Scan for the cell matching the given text and deliver its (X, Y) coordinate at center. 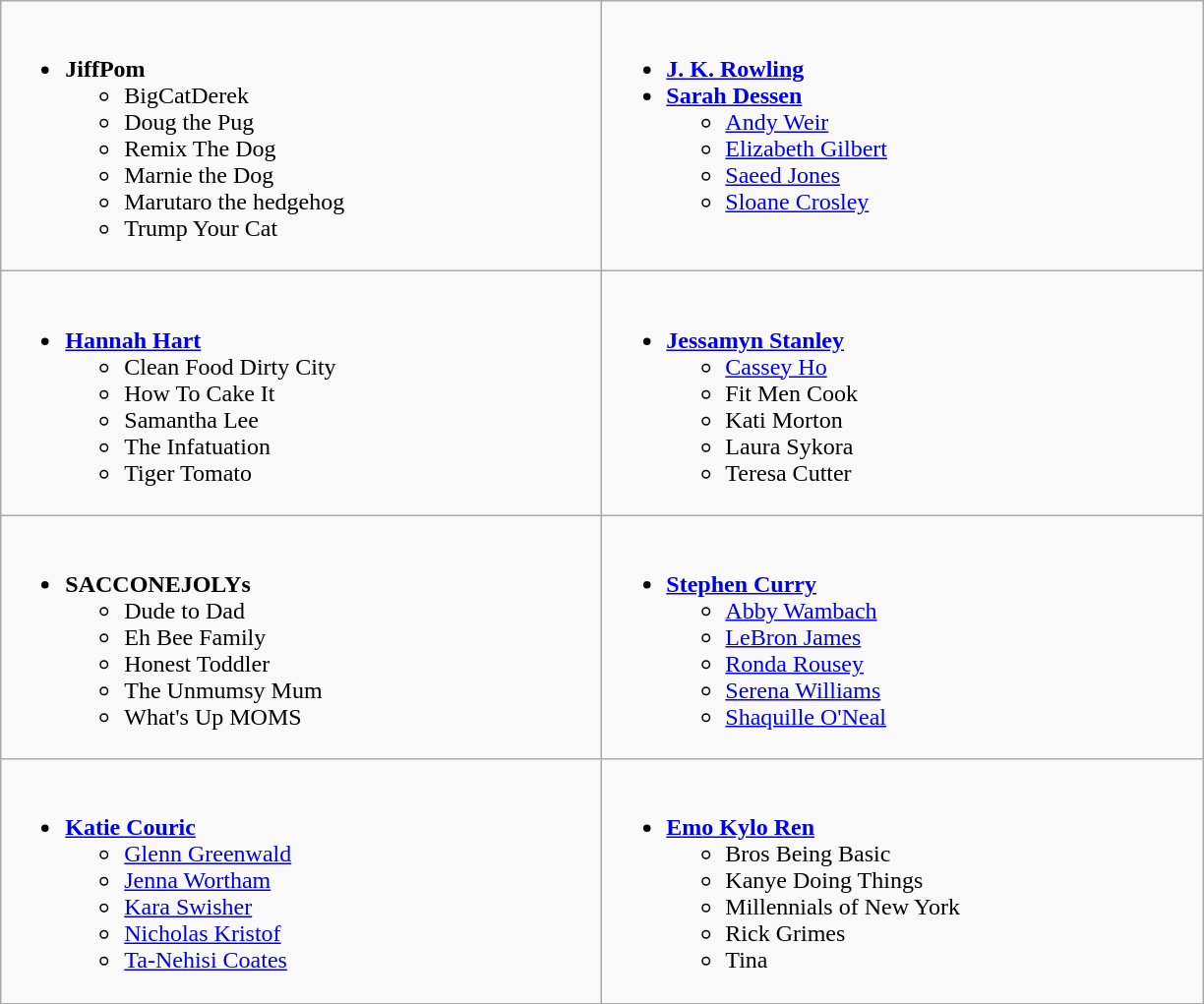
Stephen CurryAbby WambachLeBron JamesRonda RouseySerena WilliamsShaquille O'Neal (903, 637)
Jessamyn StanleyCassey HoFit Men CookKati MortonLaura SykoraTeresa Cutter (903, 393)
Emo Kylo RenBros Being BasicKanye Doing ThingsMillennials of New YorkRick GrimesTina (903, 881)
JiffPomBigCatDerekDoug the PugRemix The DogMarnie the DogMarutaro the hedgehogTrump Your Cat (301, 136)
J. K. RowlingSarah DessenAndy WeirElizabeth GilbertSaeed JonesSloane Crosley (903, 136)
Katie CouricGlenn GreenwaldJenna WorthamKara SwisherNicholas KristofTa-Nehisi Coates (301, 881)
SACCONEJOLYsDude to DadEh Bee FamilyHonest ToddlerThe Unmumsy MumWhat's Up MOMS (301, 637)
Hannah HartClean Food Dirty CityHow To Cake ItSamantha LeeThe InfatuationTiger Tomato (301, 393)
